Determine the [X, Y] coordinate at the center of the cell enclosing the given text.  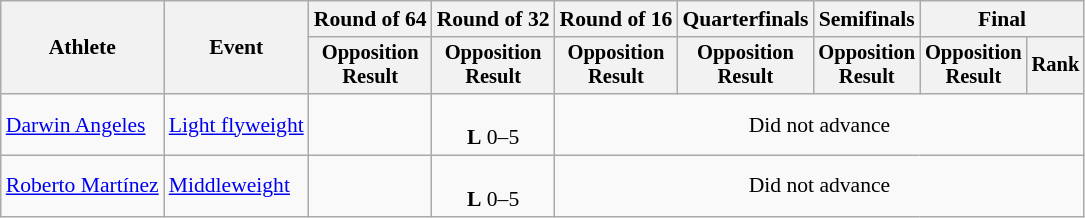
Light flyweight [236, 124]
Middleweight [236, 186]
Event [236, 48]
Round of 16 [616, 19]
Rank [1056, 66]
Round of 32 [494, 19]
Athlete [82, 48]
Semifinals [866, 19]
Round of 64 [370, 19]
Darwin Angeles [82, 124]
Quarterfinals [745, 19]
Final [1002, 19]
Roberto Martínez [82, 186]
